Locate the cell with the specified text and output its (x, y) center coordinate. 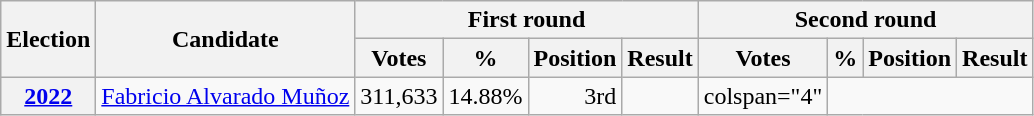
311,633 (399, 96)
3rd (575, 96)
2022 (48, 96)
First round (526, 20)
Candidate (226, 39)
14.88% (486, 96)
Second round (866, 20)
colspan="4" (763, 96)
Fabricio Alvarado Muñoz (226, 96)
Election (48, 39)
